Extract the (X, Y) coordinate from the center of the cell holding the provided text.  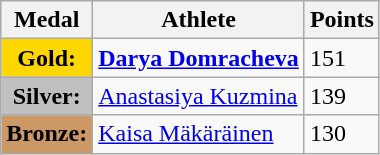
Bronze: (47, 134)
Silver: (47, 96)
Medal (47, 20)
Athlete (199, 20)
Darya Domracheva (199, 58)
151 (342, 58)
139 (342, 96)
Points (342, 20)
130 (342, 134)
Gold: (47, 58)
Kaisa Mäkäräinen (199, 134)
Anastasiya Kuzmina (199, 96)
